Pinpoint the cell where the given text exists, returning its [X, Y] midpoint coordinate. 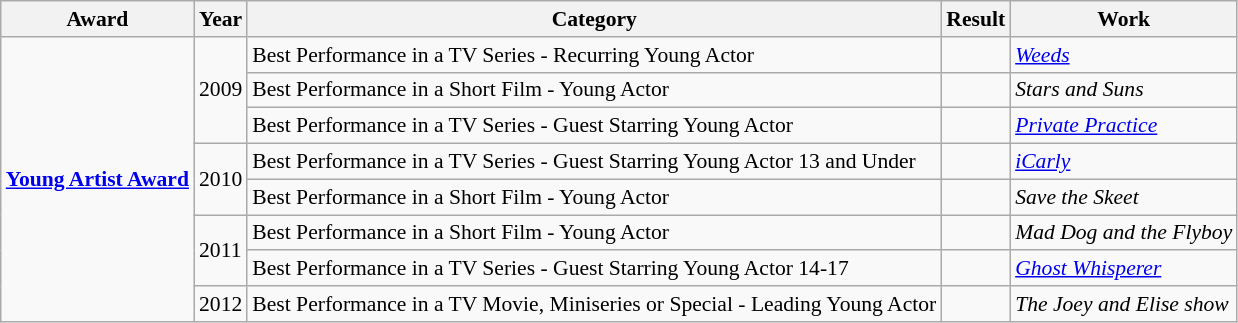
2010 [220, 180]
Category [594, 19]
Ghost Whisperer [1124, 269]
Result [976, 19]
Save the Skeet [1124, 197]
Stars and Suns [1124, 90]
2011 [220, 250]
Best Performance in a TV Series - Recurring Young Actor [594, 55]
iCarly [1124, 162]
Private Practice [1124, 126]
2012 [220, 304]
Mad Dog and the Flyboy [1124, 233]
Best Performance in a TV Series - Guest Starring Young Actor 14-17 [594, 269]
Year [220, 19]
Young Artist Award [98, 180]
Best Performance in a TV Series - Guest Starring Young Actor [594, 126]
The Joey and Elise show [1124, 304]
Best Performance in a TV Series - Guest Starring Young Actor 13 and Under [594, 162]
2009 [220, 90]
Work [1124, 19]
Award [98, 19]
Best Performance in a TV Movie, Miniseries or Special - Leading Young Actor [594, 304]
Weeds [1124, 55]
